Capture the cell that displays the provided text and extract its [X, Y] central coordinate. 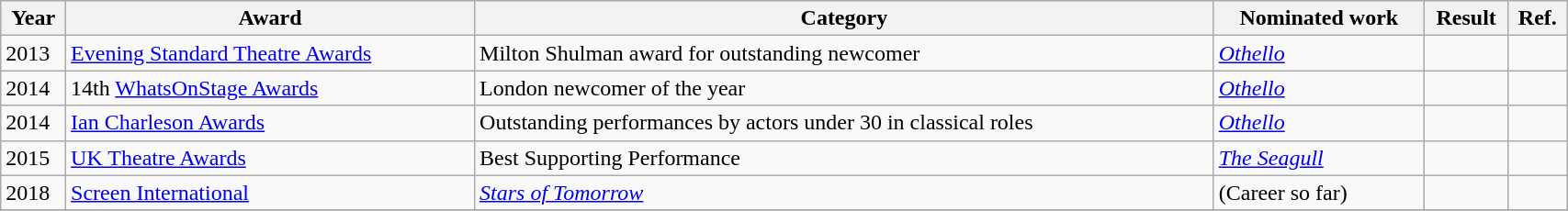
Screen International [270, 193]
2013 [33, 53]
2018 [33, 193]
Year [33, 18]
London newcomer of the year [845, 88]
The Seagull [1319, 158]
Ian Charleson Awards [270, 123]
Outstanding performances by actors under 30 in classical roles [845, 123]
2015 [33, 158]
Award [270, 18]
UK Theatre Awards [270, 158]
Result [1466, 18]
Evening Standard Theatre Awards [270, 53]
Nominated work [1319, 18]
Ref. [1538, 18]
14th WhatsOnStage Awards [270, 88]
(Career so far) [1319, 193]
Best Supporting Performance [845, 158]
Milton Shulman award for outstanding newcomer [845, 53]
Category [845, 18]
Stars of Tomorrow [845, 193]
